Provide the [X, Y] coordinate of the cell's center where the given text is located.  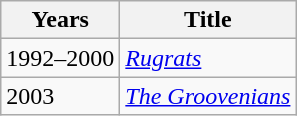
Title [208, 20]
1992–2000 [60, 58]
Rugrats [208, 58]
Years [60, 20]
2003 [60, 96]
The Groovenians [208, 96]
